Identify which cell holds the provided text, then report its (X, Y) central coordinate. 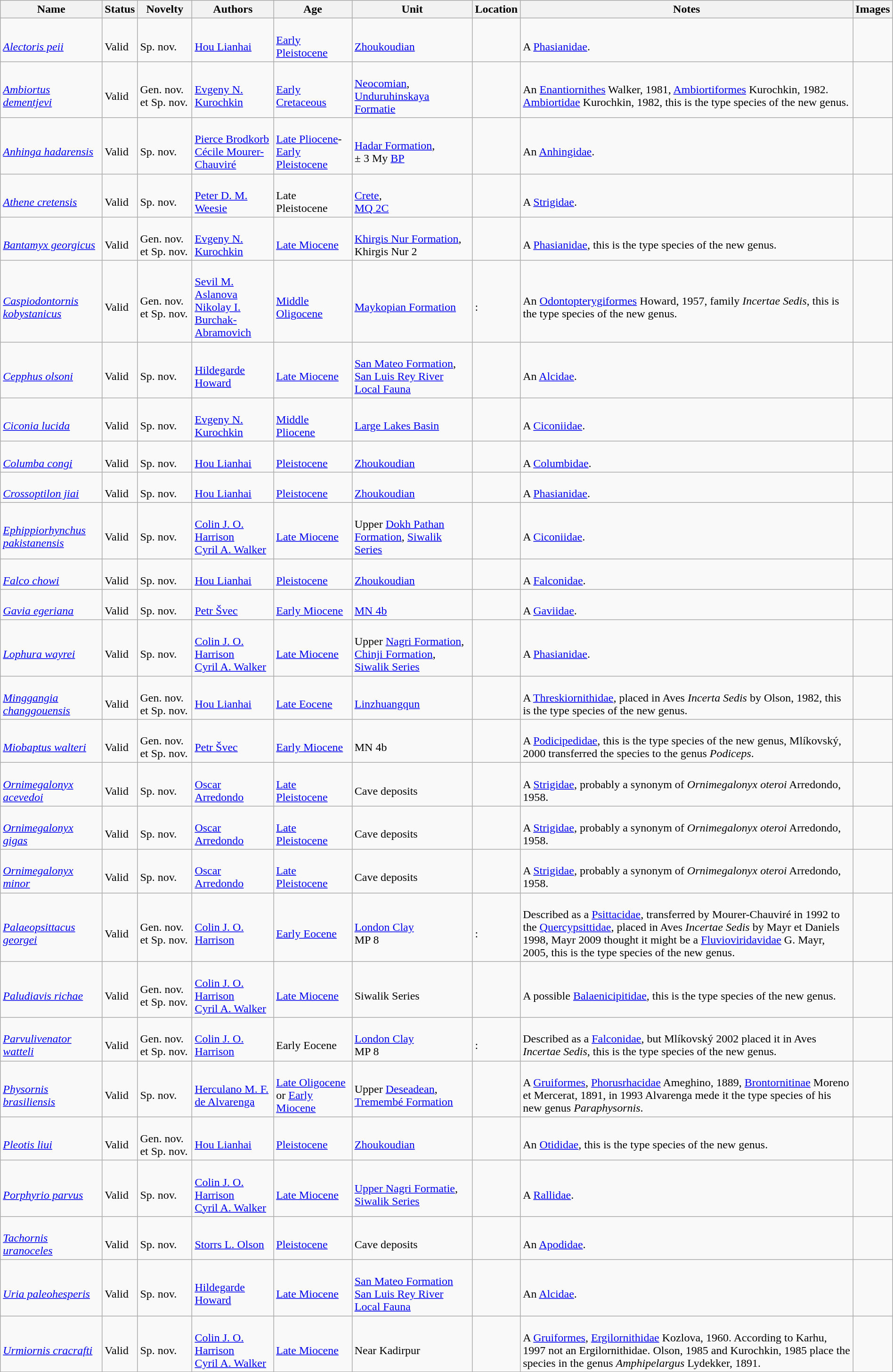
A Columbidae. (687, 457)
An Apodidae. (687, 1238)
A Podicipedidae, this is the type species of the new genus, Mlíkovský, 2000 transferred the species to the genus Podiceps. (687, 741)
Gavia egeriana (51, 605)
A Rallidae. (687, 1188)
A Falconidae. (687, 573)
Images (873, 9)
Middle Pliocene (313, 420)
Middle Oligocene (313, 301)
Parvulivenator watteli (51, 1039)
Upper Deseadean, Tremembé Formation (412, 1089)
Name (51, 9)
San Mateo Formation,San Luis Rey River Local Fauna (412, 370)
Age (313, 9)
Ornimegalonyx minor (51, 871)
Ambiortus dementjevi (51, 89)
Tachornis uranoceles (51, 1238)
Miobaptus walteri (51, 741)
Ciconia lucida (51, 420)
Minggangia changgouensis (51, 698)
Siwalik Series (412, 990)
Sevil M. AslanovaNikolay I. Burchak-Abramovich (233, 301)
An Odontopterygiformes Howard, 1957, family Incertae Sedis, this is the type species of the new genus. (687, 301)
An Enantiornithes Walker, 1981, Ambiortiformes Kurochkin, 1982. Ambiortidae Kurochkin, 1982, this is the type species of the new genus. (687, 89)
Columba congi (51, 457)
Late Oligocene or Early Miocene (313, 1089)
Palaeopsittacus georgei (51, 927)
Urmiornis cracrafti (51, 1344)
A Strigidae. (687, 195)
Large Lakes Basin (412, 420)
Upper Nagri Formatie, Siwalik Series (412, 1188)
Ephippiorhynchus pakistanensis (51, 530)
Uria paleohesperis (51, 1287)
Upper Dokh Pathan Formation, Siwalik Series (412, 530)
A Phasianidae, this is the type species of the new genus. (687, 239)
Status (120, 9)
A Threskiornithidae, placed in Aves Incerta Sedis by Olson, 1982, this is the type species of the new genus. (687, 698)
Alectoris peii (51, 40)
Pleotis liui (51, 1138)
Notes (687, 9)
Described as a Falconidae, but Mlíkovský 2002 placed it in Aves Incertae Sedis, this is the type species of the new genus. (687, 1039)
Crete,MQ 2C (412, 195)
Upper Nagri Formation, Chinji Formation, Siwalik Series (412, 648)
Novelty (165, 9)
Neocomian,Unduruhinskaya Formatie (412, 89)
Caspiodontornis kobystanicus (51, 301)
Physornis brasiliensis (51, 1089)
Maykopian Formation (412, 301)
Storrs L. Olson (233, 1238)
San Mateo FormationSan Luis Rey River Local Fauna (412, 1287)
Peter D. M. Weesie (233, 195)
Lophura wayrei (51, 648)
Ornimegalonyx acevedoi (51, 784)
Near Kadirpur (412, 1344)
Herculano M. F. de Alvarenga (233, 1089)
Ornimegalonyx gigas (51, 828)
An Anhingidae. (687, 146)
Authors (233, 9)
Paludiavis richae (51, 990)
Pierce BrodkorbCécile Mourer-Chauviré (233, 146)
Linzhuangqun (412, 698)
Khirgis Nur Formation, Khirgis Nur 2 (412, 239)
A Gaviidae. (687, 605)
Crossoptilon jiai (51, 487)
A possible Balaenicipitidae, this is the type species of the new genus. (687, 990)
Late Pliocene-Early Pleistocene (313, 146)
Late Eocene (313, 698)
Athene cretensis (51, 195)
Bantamyx georgicus (51, 239)
Hadar Formation,± 3 My BP (412, 146)
Location (496, 9)
Early Cretaceous (313, 89)
An Otididae, this is the type species of the new genus. (687, 1138)
Anhinga hadarensis (51, 146)
Falco chowi (51, 573)
Early Pleistocene (313, 40)
Porphyrio parvus (51, 1188)
Cepphus olsoni (51, 370)
Unit (412, 9)
